Locate the cell with the specified text and output its (X, Y) center coordinate. 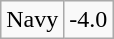
Navy (32, 19)
-4.0 (88, 19)
